Return the [X, Y] coordinate for the center point of the cell that contains the specified text.  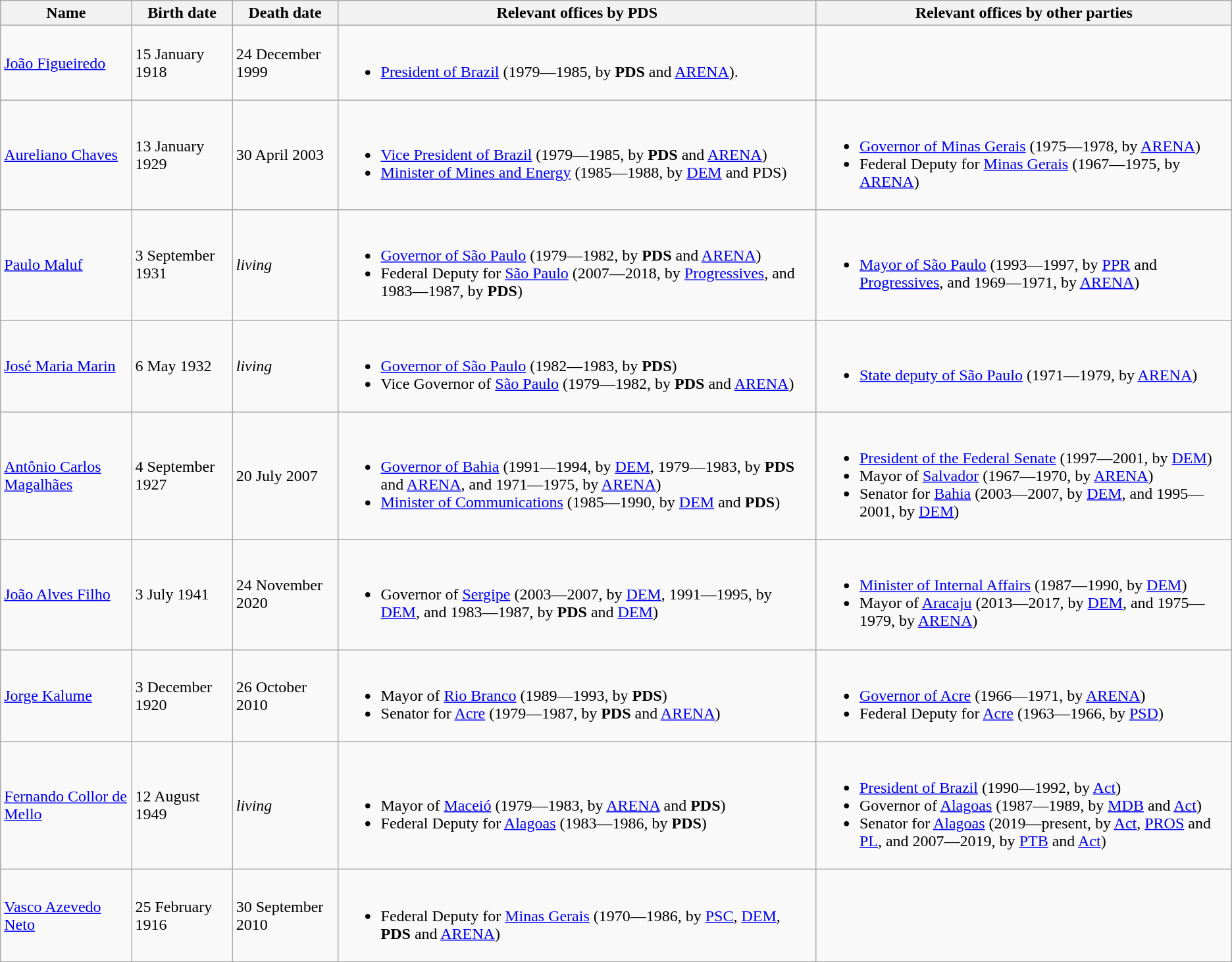
Relevant offices by other parties [1024, 13]
Governor of Bahia (1991—1994, by DEM, 1979—1983, by PDS and ARENA, and 1971—1975, by ARENA)Minister of Communications (1985—1990, by DEM and PDS) [577, 476]
Vice President of Brazil (1979—1985, by PDS and ARENA)Minister of Mines and Energy (1985—1988, by DEM and PDS) [577, 155]
3 December 1920 [182, 696]
Minister of Internal Affairs (1987—1990, by DEM)Mayor of Aracaju (2013—2017, by DEM, and 1975—1979, by ARENA) [1024, 595]
13 January 1929 [182, 155]
Federal Deputy for Minas Gerais (1970—1986, by PSC, DEM, PDS and ARENA) [577, 915]
Name [66, 13]
President of Brazil (1979—1985, by PDS and ARENA). [577, 63]
4 September 1927 [182, 476]
Fernando Collor de Mello [66, 805]
12 August 1949 [182, 805]
Governor of Sergipe (2003—2007, by DEM, 1991—1995, by DEM, and 1983—1987, by PDS and DEM) [577, 595]
20 July 2007 [285, 476]
Governor of São Paulo (1979—1982, by PDS and ARENA)Federal Deputy for São Paulo (2007—2018, by Progressives, and 1983—1987, by PDS) [577, 265]
Paulo Maluf [66, 265]
3 September 1931 [182, 265]
30 April 2003 [285, 155]
25 February 1916 [182, 915]
Birth date [182, 13]
30 September 2010 [285, 915]
Relevant offices by PDS [577, 13]
Governor of São Paulo (1982—1983, by PDS)Vice Governor of São Paulo (1979—1982, by PDS and ARENA) [577, 366]
Mayor of Rio Branco (1989—1993, by PDS)Senator for Acre (1979—1987, by PDS and ARENA) [577, 696]
João Figueiredo [66, 63]
Antônio Carlos Magalhães [66, 476]
João Alves Filho [66, 595]
Mayor of São Paulo (1993—1997, by PPR and Progressives, and 1969—1971, by ARENA) [1024, 265]
3 July 1941 [182, 595]
6 May 1932 [182, 366]
15 January 1918 [182, 63]
24 December 1999 [285, 63]
Governor of Minas Gerais (1975—1978, by ARENA)Federal Deputy for Minas Gerais (1967—1975, by ARENA) [1024, 155]
José Maria Marin [66, 366]
Aureliano Chaves [66, 155]
Mayor of Maceió (1979—1983, by ARENA and PDS)Federal Deputy for Alagoas (1983—1986, by PDS) [577, 805]
State deputy of São Paulo (1971—1979, by ARENA) [1024, 366]
Vasco Azevedo Neto [66, 915]
24 November 2020 [285, 595]
Death date [285, 13]
Governor of Acre (1966—1971, by ARENA)Federal Deputy for Acre (1963—1966, by PSD) [1024, 696]
26 October 2010 [285, 696]
Jorge Kalume [66, 696]
